Return the (X, Y) coordinate for the center point of the cell that contains the specified text.  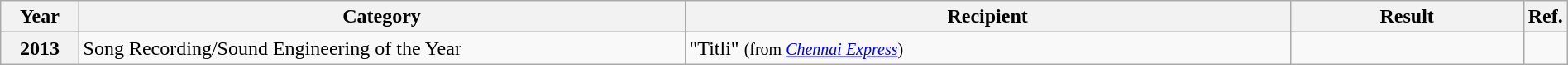
Result (1407, 17)
Category (382, 17)
Year (40, 17)
"Titli" (from Chennai Express) (987, 48)
2013 (40, 48)
Recipient (987, 17)
Ref. (1545, 17)
Song Recording/Sound Engineering of the Year (382, 48)
